Output the [X, Y] coordinate of the center of the cell containing the given text.  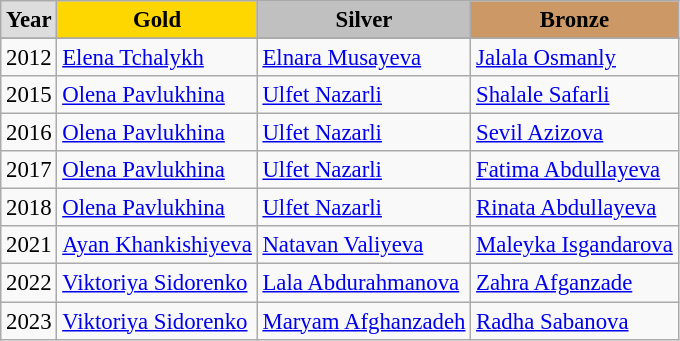
Elena Tchalykh [157, 58]
Zahra Afganzade [574, 283]
Sevil Azizova [574, 133]
Maryam Afghanzadeh [364, 321]
Bronze [574, 20]
Fatima Abdullayeva [574, 170]
Gold [157, 20]
2017 [29, 170]
2021 [29, 245]
2022 [29, 283]
Silver [364, 20]
Maleyka Isgandarova [574, 245]
Lala Abdurahmanova [364, 283]
2012 [29, 58]
Year [29, 20]
2016 [29, 133]
Natavan Valiyeva [364, 245]
Jalala Osmanly [574, 58]
Ayan Khankishiyeva [157, 245]
Radha Sabanova [574, 321]
2015 [29, 95]
2023 [29, 321]
Rinata Abdullayeva [574, 208]
Shalale Safarli [574, 95]
Elnara Musayeva [364, 58]
2018 [29, 208]
